For the text-containing cell, return its midpoint in (X, Y) coordinate format. 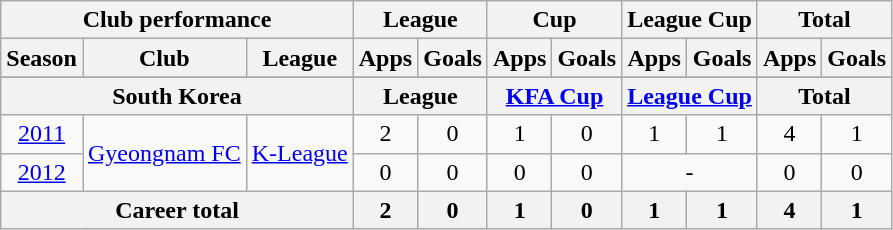
South Korea (177, 96)
KFA Cup (554, 96)
K-League (300, 153)
Career total (177, 210)
Cup (554, 20)
Gyeongnam FC (164, 153)
Club performance (177, 20)
- (690, 172)
Club (164, 58)
2012 (42, 172)
Season (42, 58)
2011 (42, 134)
